Find where the given text appears and provide that cell's center as (x, y) coordinate. 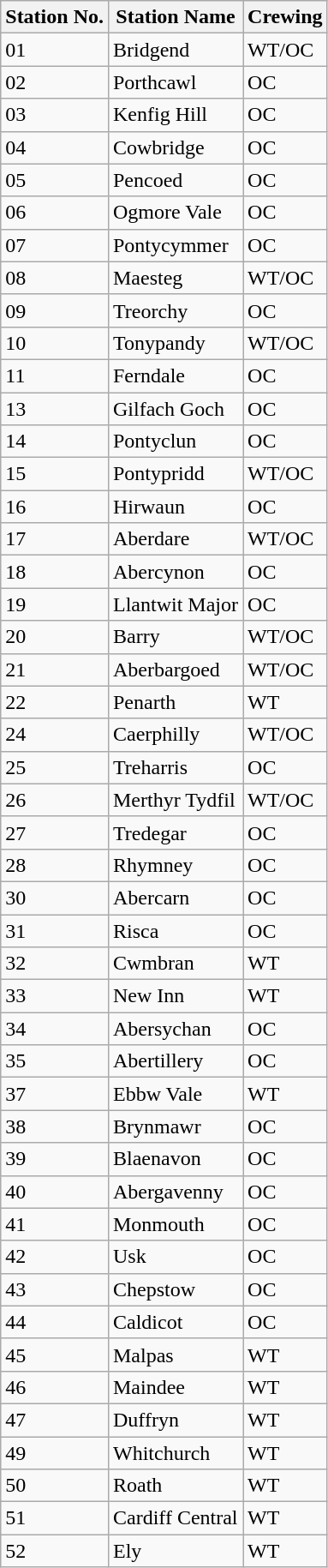
Merthyr Tydfil (175, 800)
24 (55, 735)
New Inn (175, 996)
39 (55, 1159)
Ely (175, 1551)
25 (55, 767)
Aberdare (175, 539)
Abersychan (175, 1029)
Chepstow (175, 1289)
Pontycymmer (175, 245)
Whitchurch (175, 1453)
19 (55, 604)
Pontyclun (175, 442)
03 (55, 115)
Treharris (175, 767)
07 (55, 245)
51 (55, 1518)
Brynmawr (175, 1126)
02 (55, 82)
34 (55, 1029)
Gilfach Goch (175, 409)
20 (55, 637)
08 (55, 278)
Kenfig Hill (175, 115)
Ebbw Vale (175, 1094)
44 (55, 1322)
Porthcawl (175, 82)
Tredegar (175, 832)
Cwmbran (175, 964)
22 (55, 702)
15 (55, 474)
10 (55, 343)
Rhymney (175, 865)
Usk (175, 1257)
Pontypridd (175, 474)
Maesteg (175, 278)
04 (55, 147)
52 (55, 1551)
Abergavenny (175, 1192)
35 (55, 1061)
38 (55, 1126)
21 (55, 670)
13 (55, 409)
16 (55, 507)
Abercynon (175, 572)
Blaenavon (175, 1159)
Station Name (175, 17)
49 (55, 1453)
Risca (175, 930)
18 (55, 572)
42 (55, 1257)
Abercarn (175, 898)
Bridgend (175, 50)
Pencoed (175, 180)
17 (55, 539)
Crewing (286, 17)
Abertillery (175, 1061)
Ferndale (175, 375)
14 (55, 442)
Cowbridge (175, 147)
45 (55, 1355)
Hirwaun (175, 507)
Caerphilly (175, 735)
37 (55, 1094)
Caldicot (175, 1322)
28 (55, 865)
31 (55, 930)
33 (55, 996)
40 (55, 1192)
Duffryn (175, 1420)
Monmouth (175, 1224)
46 (55, 1387)
32 (55, 964)
Barry (175, 637)
Ogmore Vale (175, 213)
Treorchy (175, 310)
05 (55, 180)
Penarth (175, 702)
Maindee (175, 1387)
11 (55, 375)
01 (55, 50)
09 (55, 310)
47 (55, 1420)
26 (55, 800)
Malpas (175, 1355)
Aberbargoed (175, 670)
Cardiff Central (175, 1518)
50 (55, 1486)
27 (55, 832)
30 (55, 898)
41 (55, 1224)
Station No. (55, 17)
Roath (175, 1486)
43 (55, 1289)
Llantwit Major (175, 604)
06 (55, 213)
Tonypandy (175, 343)
